Locate the cell with the specified text and output its (x, y) center coordinate. 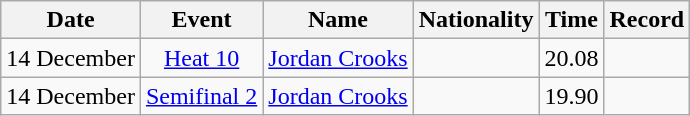
Semifinal 2 (201, 96)
Record (647, 20)
Date (71, 20)
20.08 (572, 58)
Time (572, 20)
Nationality (476, 20)
Heat 10 (201, 58)
Name (338, 20)
Event (201, 20)
19.90 (572, 96)
